Return [X, Y] of the center of cell containing provided text 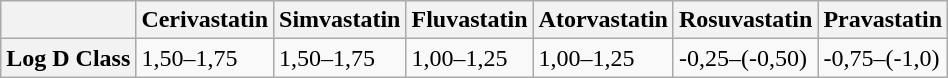
-0,25–(-0,50) [745, 58]
Log D Class [68, 58]
Pravastatin [883, 20]
Atorvastatin [603, 20]
Simvastatin [340, 20]
Cerivastatin [205, 20]
Fluvastatin [470, 20]
Rosuvastatin [745, 20]
-0,75–(-1,0) [883, 58]
